Locate the cell with the specified text and output its (X, Y) center coordinate. 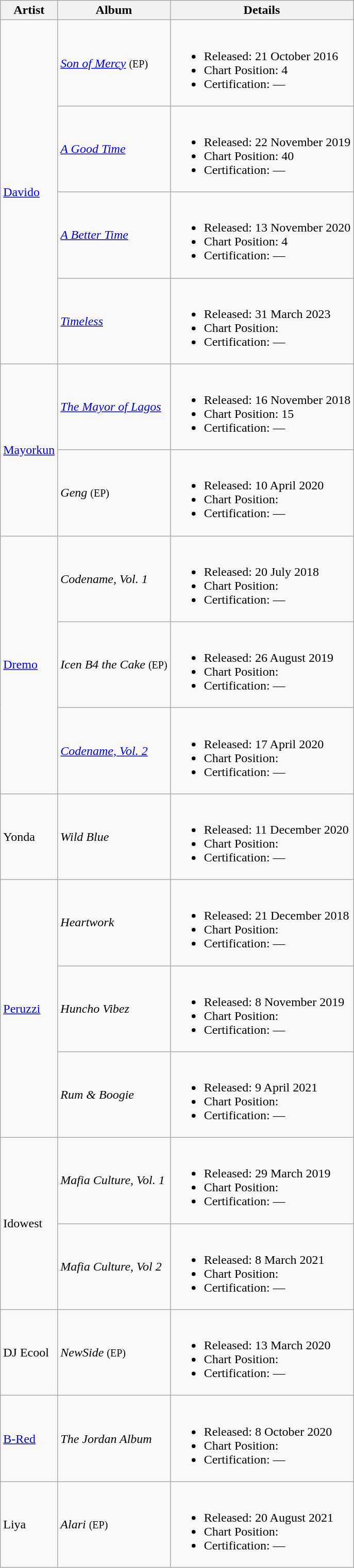
Released: 17 April 2020Chart Position:Certification: — (262, 750)
Released: 11 December 2020Chart Position:Certification: — (262, 837)
Released: 20 August 2021Chart Position:Certification: — (262, 1524)
Codename, Vol. 1 (114, 578)
Released: 21 October 2016Chart Position: 4Certification: — (262, 63)
The Mayor of Lagos (114, 407)
Released: 22 November 2019Chart Position: 40Certification: — (262, 149)
Codename, Vol. 2 (114, 750)
Released: 13 November 2020Chart Position: 4Certification: — (262, 235)
Released: 16 November 2018Chart Position: 15Certification: — (262, 407)
Released: 8 November 2019Chart Position:Certification: — (262, 1009)
A Good Time (114, 149)
A Better Time (114, 235)
Mafia Culture, Vol. 1 (114, 1181)
Icen B4 the Cake (EP) (114, 665)
Alari (EP) (114, 1524)
The Jordan Album (114, 1439)
Released: 29 March 2019Chart Position:Certification: — (262, 1181)
Artist (29, 10)
Son of Mercy (EP) (114, 63)
Mayorkun (29, 450)
Peruzzi (29, 1009)
Released: 20 July 2018Chart Position:Certification: — (262, 578)
Dremo (29, 665)
Released: 26 August 2019Chart Position:Certification: — (262, 665)
B-Red (29, 1439)
Mafia Culture, Vol 2 (114, 1267)
Album (114, 10)
Details (262, 10)
Idowest (29, 1224)
Heartwork (114, 922)
Liya (29, 1524)
Yonda (29, 837)
NewSide (EP) (114, 1352)
Released: 9 April 2021Chart Position:Certification: — (262, 1095)
Released: 8 March 2021Chart Position:Certification: — (262, 1267)
DJ Ecool (29, 1352)
Davido (29, 192)
Wild Blue (114, 837)
Rum & Boogie (114, 1095)
Released: 10 April 2020Chart Position:Certification: — (262, 493)
Released: 31 March 2023Chart Position:Certification: — (262, 321)
Huncho Vibez (114, 1009)
Released: 8 October 2020Chart Position:Certification: — (262, 1439)
Timeless (114, 321)
Released: 21 December 2018Chart Position:Certification: — (262, 922)
Geng (EP) (114, 493)
Released: 13 March 2020Chart Position:Certification: — (262, 1352)
